From the cell containing the given text, extract its center point as [x, y] coordinate. 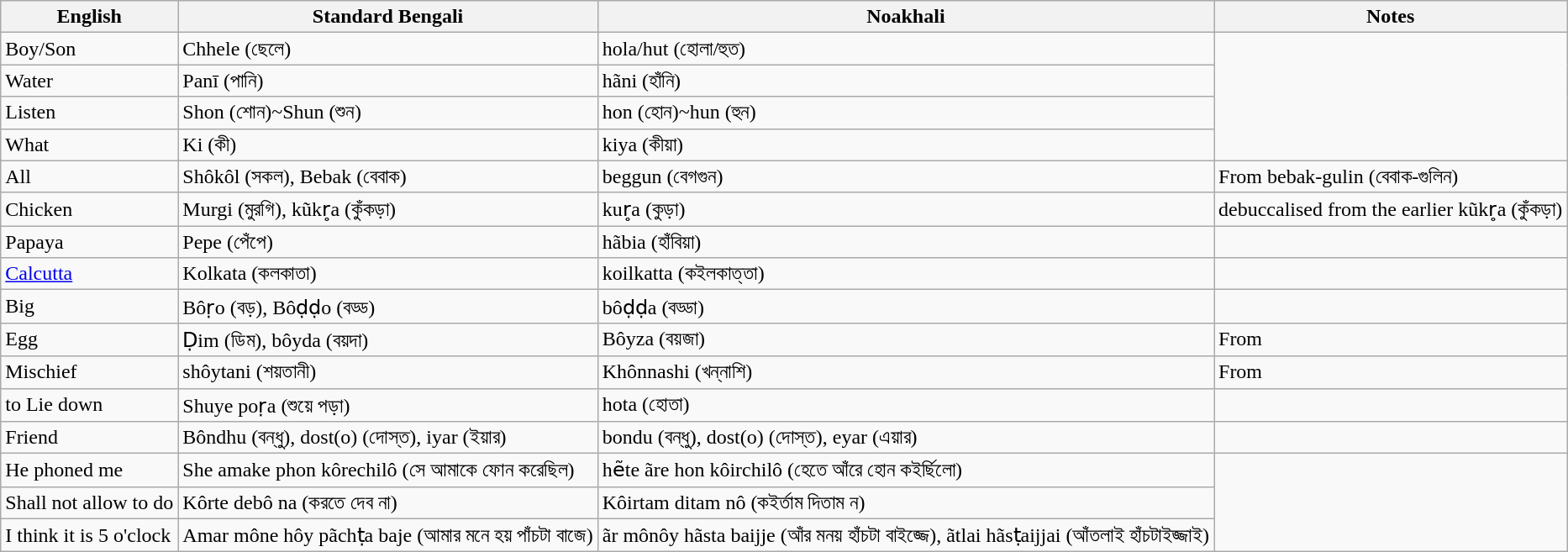
koilkatta (কইলকাত্তা) [906, 274]
kiya (কীয়া) [906, 145]
Bôṛo (বড়), Bôḍḍo (বড্ড) [388, 307]
to Lie down [89, 405]
He phoned me [89, 471]
Standard Bengali [388, 17]
Kôrte debô na (করতে দেব না) [388, 502]
bôḍḍa (বড্ডা) [906, 307]
Notes [1390, 17]
Chhele (ছেলে) [388, 49]
Big [89, 307]
Ḍim (ডিম), bôyda (বয়দা) [388, 339]
Friend [89, 438]
Khônnashi (খন্নাশি) [906, 372]
Amar mône hôy pãchṭa baje (আমার মনে হয় পাঁচটা বাজে) [388, 535]
hãni (হাঁনি) [906, 81]
Shuye poṛa (শুয়ে পড়া) [388, 405]
hãbia (হাঁবিয়া) [906, 242]
hota (হোতা) [906, 405]
Chicken [89, 209]
Shôkôl (সকল), Bebak (বেবাক) [388, 176]
Calcutta [89, 274]
ãr mônôy hãsta baijje (আঁর মনয় হাঁচটা বাইজ্জে), ãtlai hãsṭaijjai (আঁতলাই হাঁচটাইজ্জাই) [906, 535]
Papaya [89, 242]
What [89, 145]
shôytani (শয়তানী) [388, 372]
hon (হোন)~hun (হুন) [906, 113]
Noakhali [906, 17]
Water [89, 81]
Murgi (মুরগি), kũkr̥a (কুঁকড়া) [388, 209]
Kolkata (কলকাতা) [388, 274]
Ki (কী) [388, 145]
From bebak-gulin (বেবাক-গুলিন) [1390, 176]
debuccalised from the earlier kũkr̥a (কুঁকড়া) [1390, 209]
Egg [89, 339]
Bôyza (বয়জা) [906, 339]
All [89, 176]
hẽte ãre hon kôirchilô (হেতে আঁরে হোন কইর্ছিলো) [906, 471]
Shon (শোন)~Shun (শুন) [388, 113]
Pepe (পেঁপে) [388, 242]
Mischief [89, 372]
English [89, 17]
Bôndhu (বন্ধু), dost(o) (দোস্ত), iyar (ইয়ার) [388, 438]
Shall not allow to do [89, 502]
I think it is 5 o'clock [89, 535]
Panī (পানি) [388, 81]
Listen [89, 113]
Kôirtam ditam nô (কইর্তাম দিতাম ন) [906, 502]
kur̥a (কুড়া) [906, 209]
hola/hut (হোলা/হুত) [906, 49]
beggun (বেগগুন) [906, 176]
She amake phon kôrechilô (সে আমাকে ফোন করেছিল) [388, 471]
bondu (বন্ধু), dost(o) (দোস্ত), eyar (এয়ার) [906, 438]
Boy/Son [89, 49]
